Locate the cell with the specified text and output its [x, y] center coordinate. 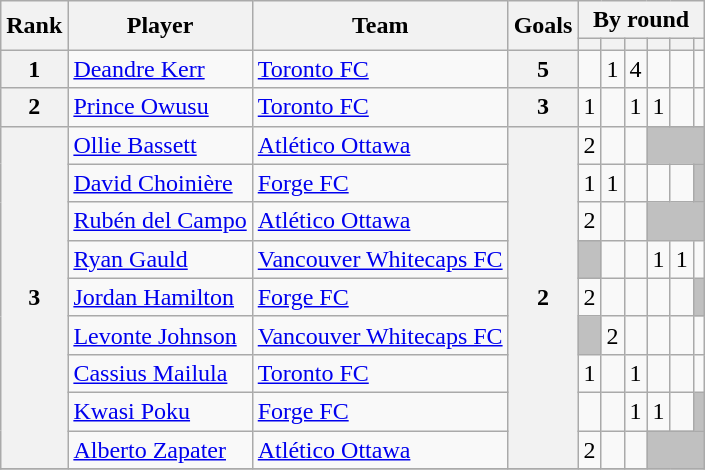
Team [380, 26]
Rank [34, 26]
Kwasi Poku [160, 411]
Ryan Gauld [160, 259]
Jordan Hamilton [160, 297]
Deandre Kerr [160, 69]
Prince Owusu [160, 107]
Levonte Johnson [160, 335]
Ollie Bassett [160, 145]
Goals [543, 26]
Rubén del Campo [160, 221]
David Choinière [160, 183]
Player [160, 26]
5 [543, 69]
Cassius Mailula [160, 373]
By round [641, 20]
Alberto Zapater [160, 449]
4 [636, 69]
